Identify which cell holds the provided text, then report its (X, Y) central coordinate. 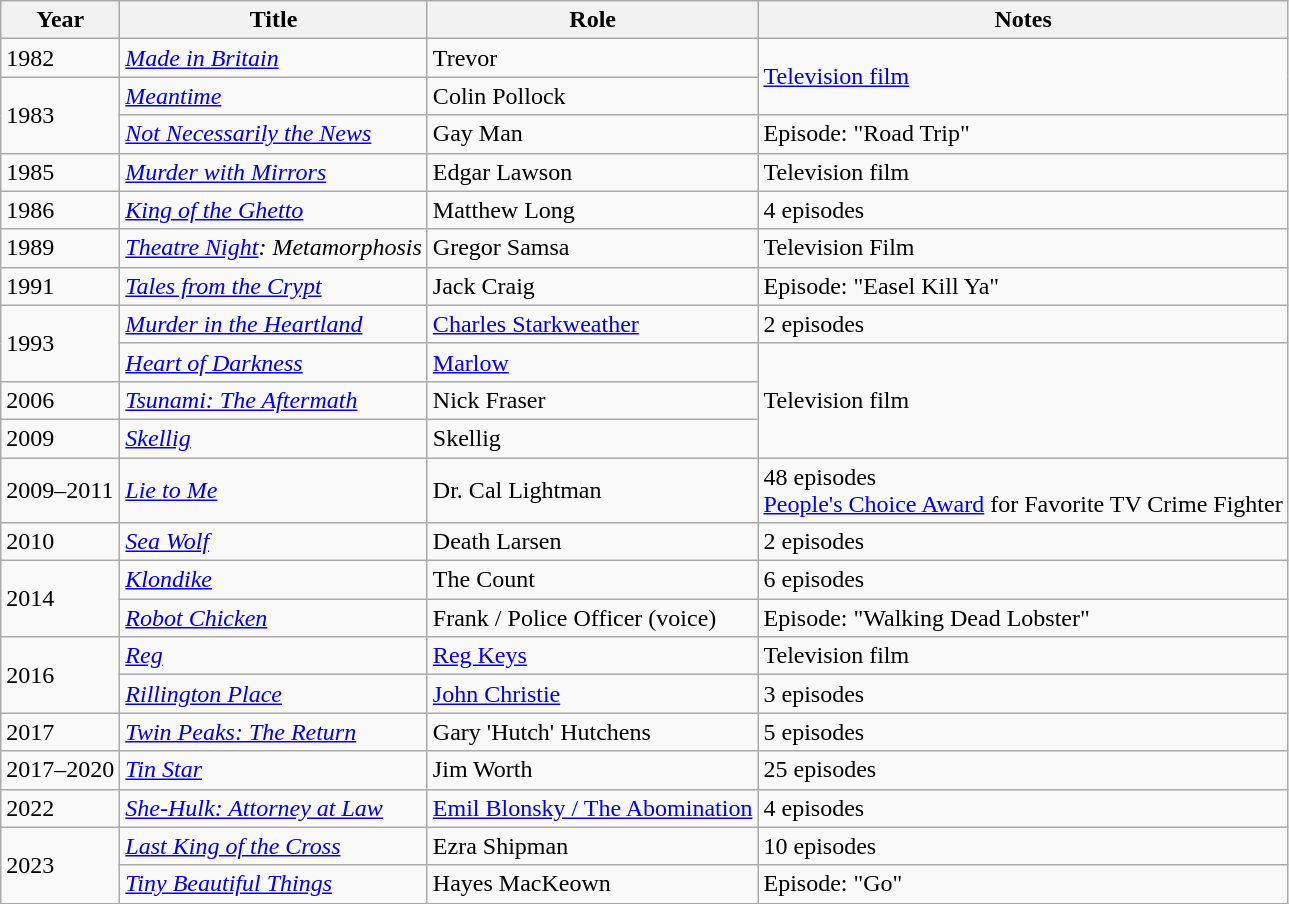
Episode: "Road Trip" (1023, 134)
25 episodes (1023, 770)
Robot Chicken (274, 618)
Notes (1023, 20)
King of the Ghetto (274, 210)
Theatre Night: Metamorphosis (274, 248)
Tales from the Crypt (274, 286)
Rillington Place (274, 694)
1993 (60, 343)
Klondike (274, 580)
2009 (60, 438)
Twin Peaks: The Return (274, 732)
Charles Starkweather (592, 324)
Marlow (592, 362)
Hayes MacKeown (592, 884)
Death Larsen (592, 542)
Gary 'Hutch' Hutchens (592, 732)
Colin Pollock (592, 96)
1982 (60, 58)
Murder with Mirrors (274, 172)
John Christie (592, 694)
2022 (60, 808)
Tiny Beautiful Things (274, 884)
Trevor (592, 58)
Episode: "Walking Dead Lobster" (1023, 618)
Last King of the Cross (274, 846)
1989 (60, 248)
5 episodes (1023, 732)
Made in Britain (274, 58)
Tsunami: The Aftermath (274, 400)
Sea Wolf (274, 542)
Episode: "Easel Kill Ya" (1023, 286)
10 episodes (1023, 846)
Nick Fraser (592, 400)
1991 (60, 286)
Lie to Me (274, 490)
Meantime (274, 96)
Tin Star (274, 770)
2017 (60, 732)
Ezra Shipman (592, 846)
2016 (60, 675)
Heart of Darkness (274, 362)
6 episodes (1023, 580)
Murder in the Heartland (274, 324)
Not Necessarily the News (274, 134)
2006 (60, 400)
2009–2011 (60, 490)
2010 (60, 542)
2014 (60, 599)
Role (592, 20)
Reg (274, 656)
Jim Worth (592, 770)
Dr. Cal Lightman (592, 490)
1986 (60, 210)
Gay Man (592, 134)
Year (60, 20)
2023 (60, 865)
The Count (592, 580)
2017–2020 (60, 770)
3 episodes (1023, 694)
Television Film (1023, 248)
Emil Blonsky / The Abomination (592, 808)
Title (274, 20)
Jack Craig (592, 286)
Frank / Police Officer (voice) (592, 618)
She-Hulk: Attorney at Law (274, 808)
Gregor Samsa (592, 248)
Episode: "Go" (1023, 884)
48 episodesPeople's Choice Award for Favorite TV Crime Fighter (1023, 490)
1985 (60, 172)
Matthew Long (592, 210)
Edgar Lawson (592, 172)
1983 (60, 115)
Reg Keys (592, 656)
